Pinpoint the cell where the given text exists, returning its [x, y] midpoint coordinate. 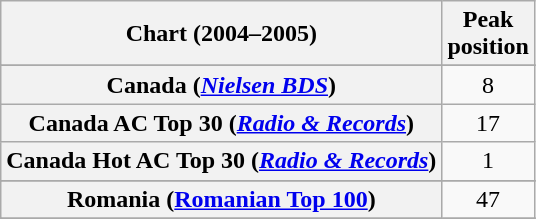
Chart (2004–2005) [222, 34]
Canada (Nielsen BDS) [222, 85]
Canada AC Top 30 (Radio & Records) [222, 123]
1 [488, 161]
Romania (Romanian Top 100) [222, 199]
8 [488, 85]
47 [488, 199]
Peakposition [488, 34]
17 [488, 123]
Canada Hot AC Top 30 (Radio & Records) [222, 161]
